Scan for the cell matching the given text and deliver its [X, Y] coordinate at center. 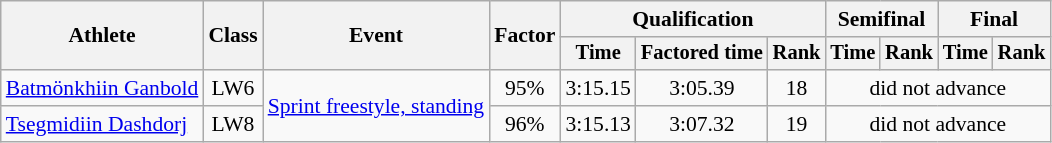
Athlete [102, 36]
Factor [524, 36]
3:15.15 [598, 88]
Event [376, 36]
Tsegmidiin Dashdorj [102, 124]
3:05.39 [702, 88]
96% [524, 124]
Batmönkhiin Ganbold [102, 88]
Factored time [702, 54]
Qualification [692, 19]
LW6 [232, 88]
Final [994, 19]
95% [524, 88]
Class [232, 36]
3:15.13 [598, 124]
19 [797, 124]
18 [797, 88]
LW8 [232, 124]
Sprint freestyle, standing [376, 106]
3:07.32 [702, 124]
Semifinal [881, 19]
